Locate the cell with the specified text and output its (x, y) center coordinate. 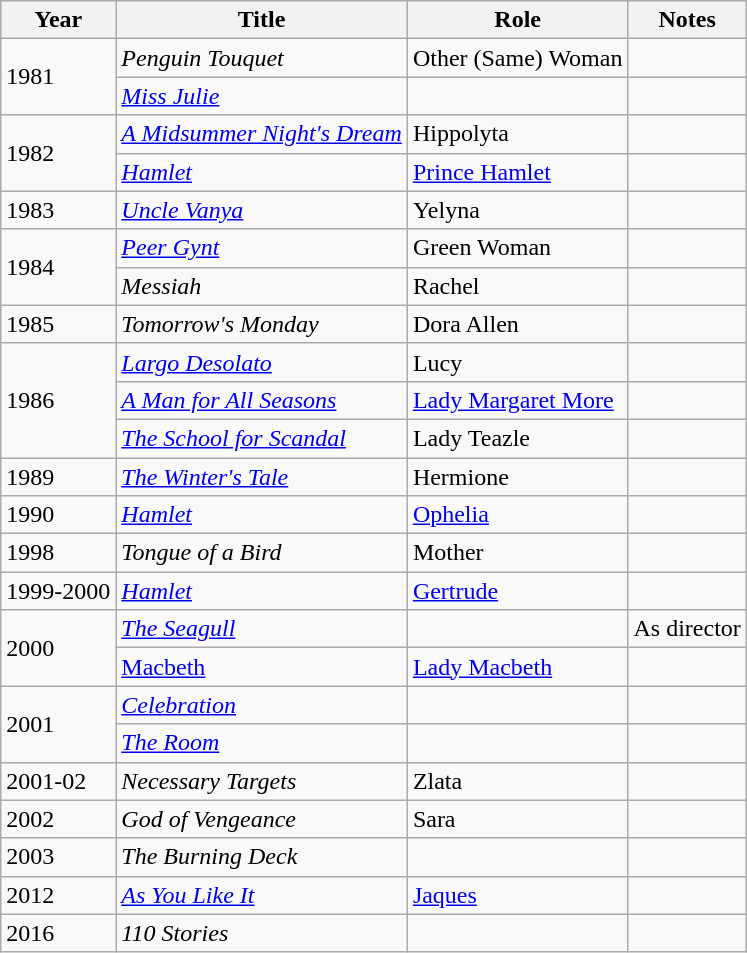
Other (Same) Woman (518, 58)
Gertrude (518, 591)
A Midsummer Night's Dream (262, 134)
Yelyna (518, 210)
2012 (58, 895)
The Room (262, 743)
1985 (58, 324)
2001-02 (58, 781)
110 Stories (262, 933)
1998 (58, 553)
1990 (58, 515)
2002 (58, 819)
As director (687, 629)
Macbeth (262, 667)
1986 (58, 400)
Penguin Touquet (262, 58)
Celebration (262, 705)
God of Vengeance (262, 819)
Necessary Targets (262, 781)
2001 (58, 724)
1983 (58, 210)
Lady Teazle (518, 438)
Tomorrow's Monday (262, 324)
A Man for All Seasons (262, 400)
Zlata (518, 781)
Hermione (518, 477)
The Winter's Tale (262, 477)
Messiah (262, 286)
Peer Gynt (262, 248)
1999-2000 (58, 591)
Largo Desolato (262, 362)
The Seagull (262, 629)
Tongue of a Bird (262, 553)
Miss Julie (262, 96)
Jaques (518, 895)
The Burning Deck (262, 857)
Uncle Vanya (262, 210)
Rachel (518, 286)
Lady Margaret More (518, 400)
Prince Hamlet (518, 172)
Year (58, 20)
2000 (58, 648)
Sara (518, 819)
Green Woman (518, 248)
Role (518, 20)
2003 (58, 857)
Lady Macbeth (518, 667)
Title (262, 20)
The School for Scandal (262, 438)
Mother (518, 553)
1981 (58, 77)
1989 (58, 477)
2016 (58, 933)
1984 (58, 267)
1982 (58, 153)
Dora Allen (518, 324)
Notes (687, 20)
Ophelia (518, 515)
As You Like It (262, 895)
Lucy (518, 362)
Hippolyta (518, 134)
